Extract the [X, Y] coordinate from the center of the cell holding the provided text.  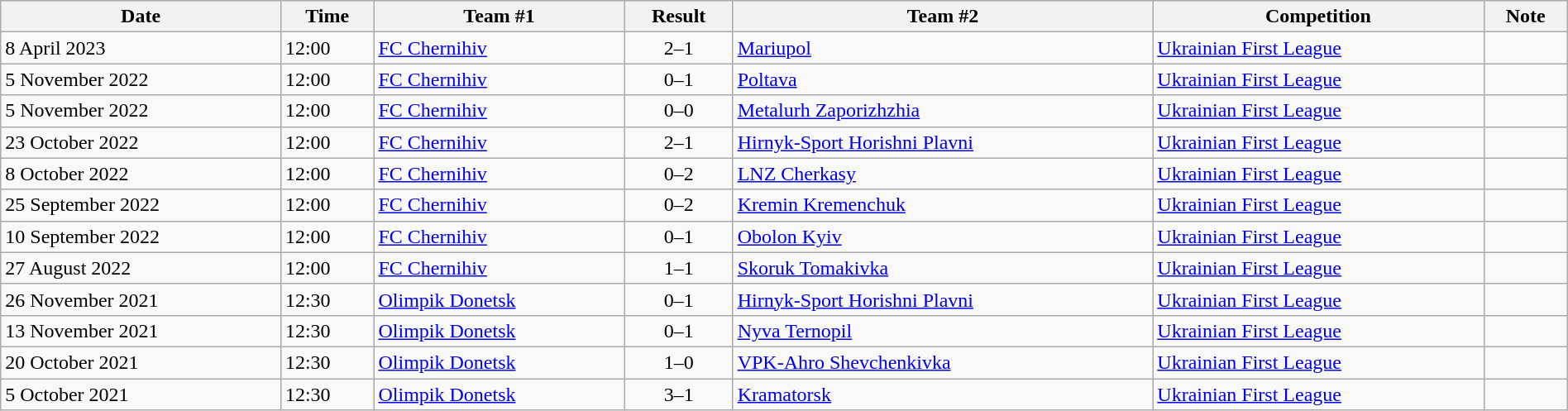
25 September 2022 [141, 205]
Note [1525, 17]
8 October 2022 [141, 174]
Obolon Kyiv [943, 237]
Metalurh Zaporizhzhia [943, 111]
23 October 2022 [141, 142]
27 August 2022 [141, 268]
Kremin Kremenchuk [943, 205]
Mariupol [943, 48]
26 November 2021 [141, 299]
Result [678, 17]
LNZ Cherkasy [943, 174]
0–0 [678, 111]
Nyva Ternopil [943, 331]
Poltava [943, 79]
8 April 2023 [141, 48]
3–1 [678, 394]
20 October 2021 [141, 362]
5 October 2021 [141, 394]
Team #1 [500, 17]
Time [327, 17]
13 November 2021 [141, 331]
1–0 [678, 362]
Team #2 [943, 17]
10 September 2022 [141, 237]
VPK-Ahro Shevchenkivka [943, 362]
Competition [1318, 17]
Date [141, 17]
Skoruk Tomakivka [943, 268]
1–1 [678, 268]
Kramatorsk [943, 394]
